Identify which cell holds the provided text, then report its [x, y] central coordinate. 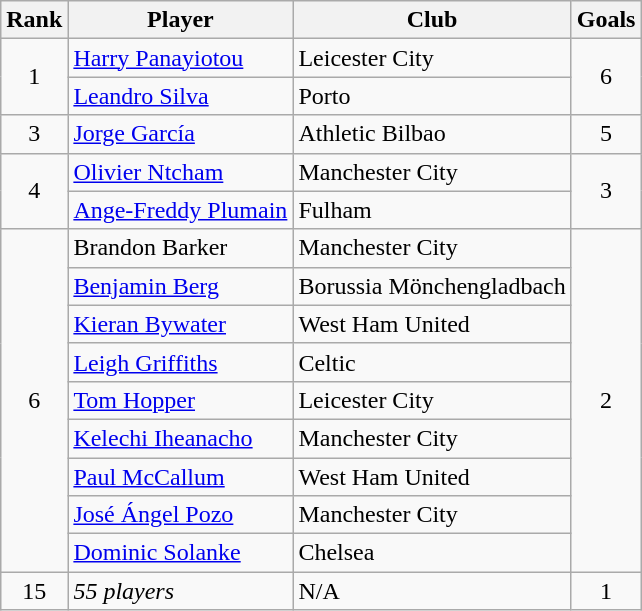
N/A [432, 591]
Kelechi Iheanacho [180, 438]
15 [34, 591]
Kieran Bywater [180, 324]
Rank [34, 20]
Brandon Barker [180, 248]
Chelsea [432, 553]
José Ángel Pozo [180, 515]
Harry Panayiotou [180, 58]
Leigh Griffiths [180, 362]
Benjamin Berg [180, 286]
Club [432, 20]
Player [180, 20]
Goals [606, 20]
Ange-Freddy Plumain [180, 210]
Tom Hopper [180, 400]
Celtic [432, 362]
Olivier Ntcham [180, 172]
5 [606, 134]
Dominic Solanke [180, 553]
Leandro Silva [180, 96]
2 [606, 400]
55 players [180, 591]
Porto [432, 96]
Athletic Bilbao [432, 134]
Fulham [432, 210]
Borussia Mönchengladbach [432, 286]
4 [34, 191]
Jorge García [180, 134]
Paul McCallum [180, 477]
